Output the [x, y] coordinate of the center of the cell containing the given text.  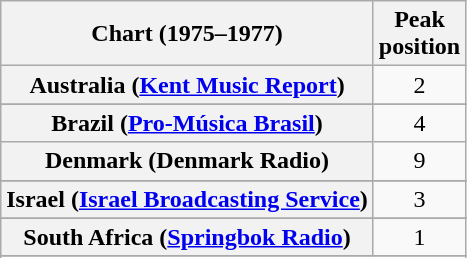
4 [419, 123]
Denmark (Denmark Radio) [188, 161]
Australia (Kent Music Report) [188, 85]
Brazil (Pro-Música Brasil) [188, 123]
3 [419, 199]
9 [419, 161]
2 [419, 85]
Chart (1975–1977) [188, 34]
South Africa (Springbok Radio) [188, 237]
1 [419, 237]
Israel (Israel Broadcasting Service) [188, 199]
Peakposition [419, 34]
